Detect which cell encompasses the target text, then output its [X, Y] center coordinate. 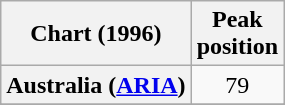
Chart (1996) [96, 34]
79 [237, 85]
Peakposition [237, 34]
Australia (ARIA) [96, 85]
